Search for the cell housing the specified text and yield its (X, Y) center coordinate. 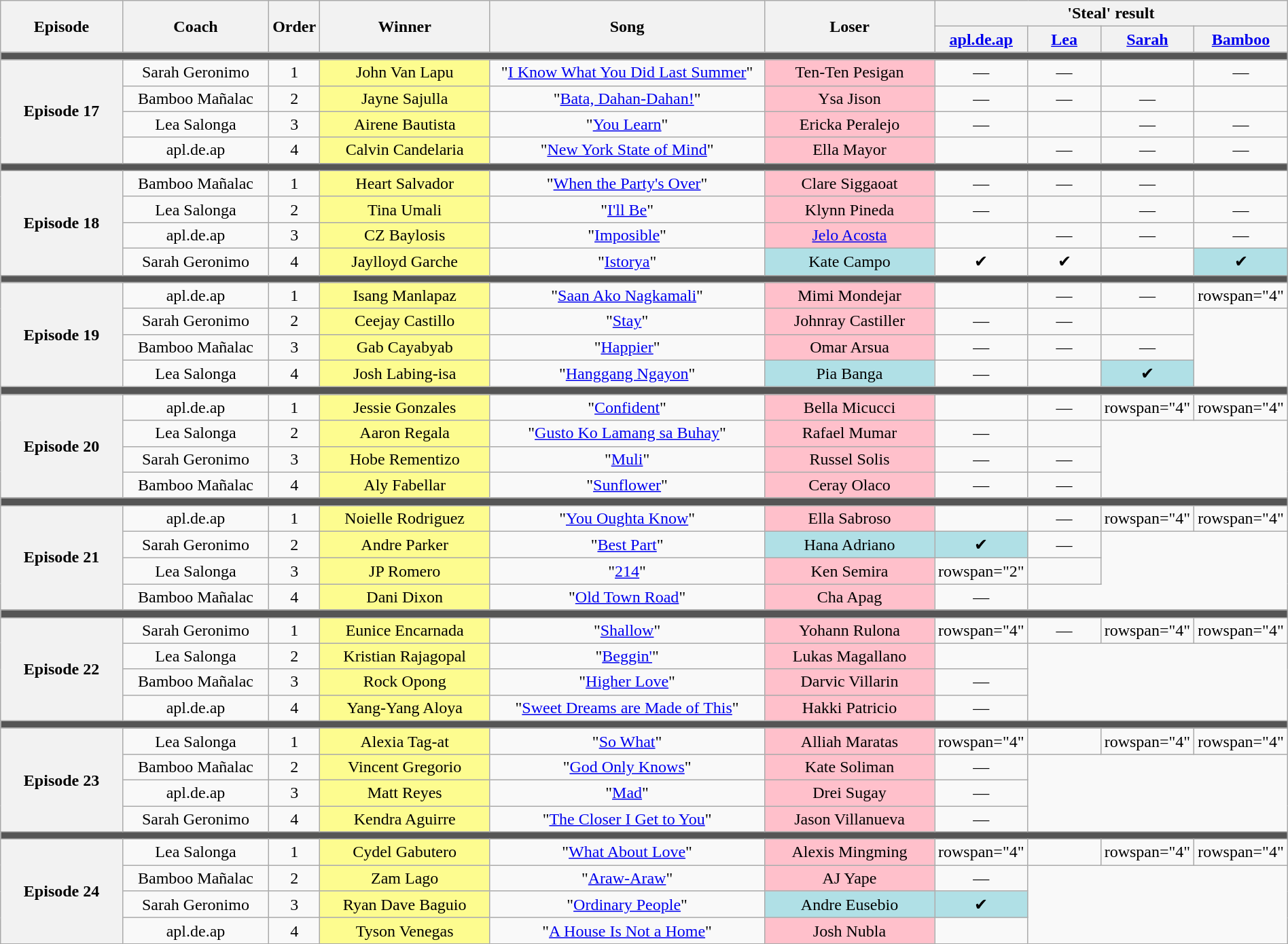
"Shallow" (628, 630)
Episode 19 (62, 335)
Pia Banga (850, 374)
Cha Apag (850, 597)
"Istorya" (628, 261)
Russel Solis (850, 459)
Omar Arsua (850, 347)
Rafael Mumar (850, 433)
Airene Bautista (405, 124)
Bella Micucci (850, 407)
Gab Cayabyab (405, 347)
Hobe Rementizo (405, 459)
"A House Is Not a Home" (628, 930)
"Saan Ako Nagkamali" (628, 295)
Kristian Rajagopal (405, 656)
"Bata, Dahan-Dahan!" (628, 98)
"Old Town Road" (628, 597)
"Stay" (628, 321)
CZ Baylosis (405, 235)
Episode 23 (62, 780)
Ceray Olaco (850, 485)
"Hanggang Ngayon" (628, 374)
Zam Lago (405, 878)
John Van Lapu (405, 73)
Hana Adriano (850, 545)
Ceejay Castillo (405, 321)
"Confident" (628, 407)
Jelo Acosta (850, 235)
Ryan Dave Baguio (405, 905)
Ella Sabroso (850, 518)
Alexis Mingming (850, 852)
"I Know What You Did Last Summer" (628, 73)
"Gusto Ko Lamang sa Buhay" (628, 433)
"When the Party's Over" (628, 183)
Yohann Rulona (850, 630)
Ella Mayor (850, 150)
Calvin Candelaria (405, 150)
Ericka Peralejo (850, 124)
Yang-Yang Aloya (405, 708)
"What About Love" (628, 852)
Kendra Aguirre (405, 818)
Episode 22 (62, 669)
Bamboo (1241, 39)
Coach (196, 26)
"God Only Knows" (628, 767)
Ysa Jison (850, 98)
Sarah (1147, 39)
"Muli" (628, 459)
"Ordinary People" (628, 905)
Darvic Villarin (850, 682)
Lea (1064, 39)
Tina Umali (405, 209)
Andre Eusebio (850, 905)
Jaylloyd Garche (405, 261)
Alliah Maratas (850, 741)
Song (628, 26)
'Steal' result (1111, 14)
rowspan="2" (982, 571)
Lukas Magallano (850, 656)
AJ Yape (850, 878)
Ten-Ten Pesigan (850, 73)
Episode 18 (62, 223)
Episode 24 (62, 892)
Dani Dixon (405, 597)
Jessie Gonzales (405, 407)
Aly Fabellar (405, 485)
Eunice Encarnada (405, 630)
Jason Villanueva (850, 818)
Noielle Rodriguez (405, 518)
"Higher Love" (628, 682)
Isang Manlapaz (405, 295)
Episode 20 (62, 446)
"You Oughta Know" (628, 518)
Tyson Venegas (405, 930)
Andre Parker (405, 545)
"Happier" (628, 347)
"Araw-Araw" (628, 878)
"So What" (628, 741)
"The Closer I Get to You" (628, 818)
Heart Salvador (405, 183)
"Mad" (628, 793)
Episode 17 (62, 111)
Kate Soliman (850, 767)
Alexia Tag-at (405, 741)
Clare Siggaoat (850, 183)
Drei Sugay (850, 793)
"214" (628, 571)
Order (295, 26)
Matt Reyes (405, 793)
Episode (62, 26)
Ken Semira (850, 571)
"Beggin'" (628, 656)
Cydel Gabutero (405, 852)
Johnray Castiller (850, 321)
Winner (405, 26)
Mimi Mondejar (850, 295)
JP Romero (405, 571)
Josh Labing-isa (405, 374)
Vincent Gregorio (405, 767)
"I'll Be" (628, 209)
"Best Part" (628, 545)
"Sunflower" (628, 485)
Jayne Sajulla (405, 98)
Loser (850, 26)
Aaron Regala (405, 433)
Kate Campo (850, 261)
"Sweet Dreams are Made of This" (628, 708)
"New York State of Mind" (628, 150)
"Imposible" (628, 235)
Hakki Patricio (850, 708)
Klynn Pineda (850, 209)
"You Learn" (628, 124)
Episode 21 (62, 558)
Rock Opong (405, 682)
Josh Nubla (850, 930)
